Detect which cell encompasses the target text, then output its [x, y] center coordinate. 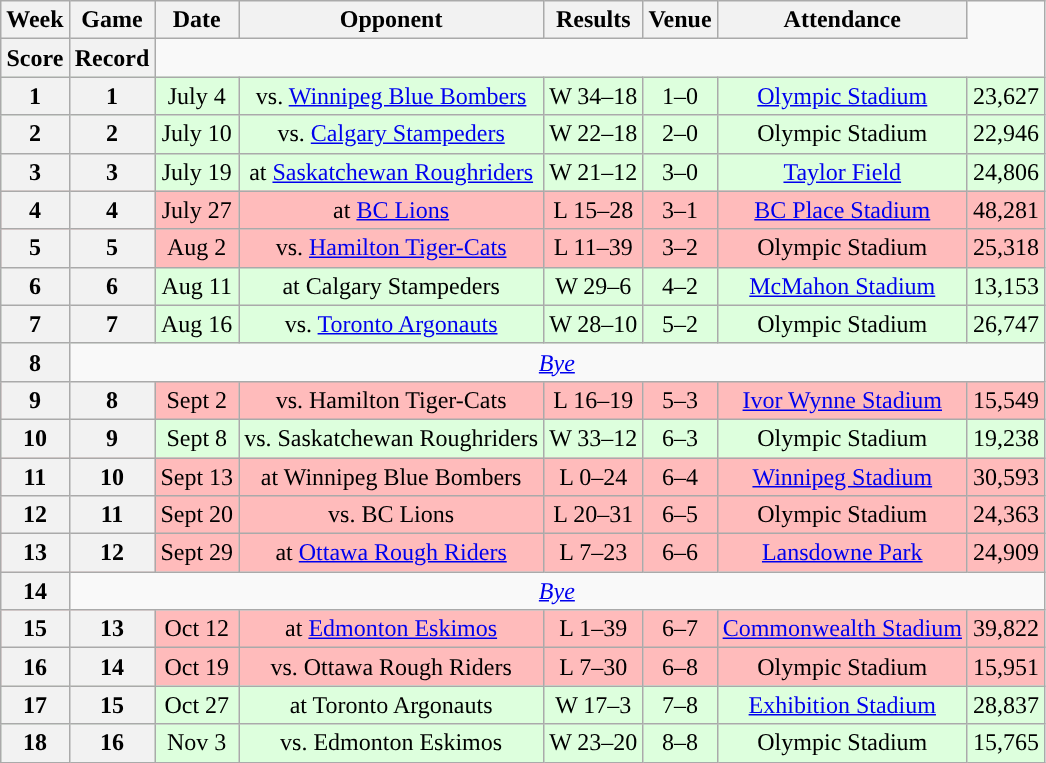
25,318 [1006, 248]
Sept 20 [197, 515]
Aug 2 [197, 248]
McMahon Stadium [842, 286]
July 27 [197, 210]
W 33–12 [594, 438]
Sept 13 [197, 477]
at Ottawa Rough Riders [392, 553]
Attendance [842, 20]
Oct 19 [197, 667]
Record [112, 58]
at Saskatchewan Roughriders [392, 172]
Winnipeg Stadium [842, 477]
Opponent [392, 20]
24,806 [1006, 172]
48,281 [1006, 210]
Exhibition Stadium [842, 705]
W 23–20 [594, 743]
24,363 [1006, 515]
6–6 [680, 553]
Commonwealth Stadium [842, 629]
8–8 [680, 743]
Week [35, 20]
vs. Toronto Argonauts [392, 324]
30,593 [1006, 477]
15,765 [1006, 743]
vs. Winnipeg Blue Bombers [392, 96]
L 0–24 [594, 477]
6–8 [680, 667]
L 1–39 [594, 629]
L 16–19 [594, 400]
28,837 [1006, 705]
7–8 [680, 705]
Oct 27 [197, 705]
L 20–31 [594, 515]
vs. Saskatchewan Roughriders [392, 438]
at BC Lions [392, 210]
3–2 [680, 248]
Aug 16 [197, 324]
at Calgary Stampeders [392, 286]
W 21–12 [594, 172]
19,238 [1006, 438]
W 22–18 [594, 134]
at Edmonton Eskimos [392, 629]
Venue [680, 20]
L 7–23 [594, 553]
L 15–28 [594, 210]
July 19 [197, 172]
6–5 [680, 515]
vs. BC Lions [392, 515]
3–1 [680, 210]
Lansdowne Park [842, 553]
Taylor Field [842, 172]
Sept 29 [197, 553]
BC Place Stadium [842, 210]
13,153 [1006, 286]
at Winnipeg Blue Bombers [392, 477]
6–4 [680, 477]
July 10 [197, 134]
6–3 [680, 438]
3–0 [680, 172]
L 7–30 [594, 667]
vs. Edmonton Eskimos [392, 743]
4–2 [680, 286]
L 11–39 [594, 248]
vs. Ottawa Rough Riders [392, 667]
26,747 [1006, 324]
39,822 [1006, 629]
Score [35, 58]
Sept 8 [197, 438]
5–2 [680, 324]
15,549 [1006, 400]
W 28–10 [594, 324]
1–0 [680, 96]
18 [35, 743]
vs. Calgary Stampeders [392, 134]
July 4 [197, 96]
Results [594, 20]
6–7 [680, 629]
Sept 2 [197, 400]
Nov 3 [197, 743]
22,946 [1006, 134]
Oct 12 [197, 629]
W 29–6 [594, 286]
2–0 [680, 134]
5–3 [680, 400]
Ivor Wynne Stadium [842, 400]
17 [35, 705]
Date [197, 20]
Aug 11 [197, 286]
at Toronto Argonauts [392, 705]
24,909 [1006, 553]
15,951 [1006, 667]
W 34–18 [594, 96]
23,627 [1006, 96]
W 17–3 [594, 705]
Game [112, 20]
